Locate the cell with the specified text and output its [X, Y] center coordinate. 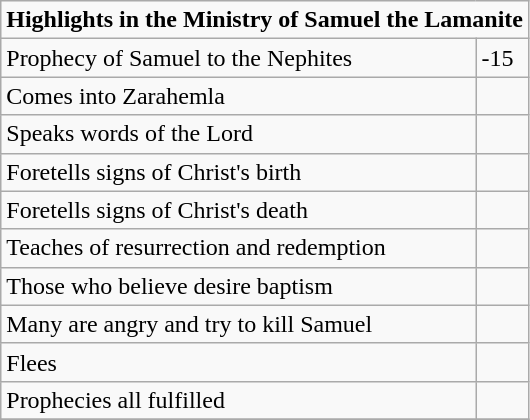
Foretells signs of Christ's death [238, 210]
Speaks words of the Lord [238, 134]
Highlights in the Ministry of Samuel the Lamanite [265, 20]
Flees [238, 362]
Foretells signs of Christ's birth [238, 172]
-15 [502, 58]
Prophecies all fulfilled [238, 400]
Teaches of resurrection and redemption [238, 248]
Prophecy of Samuel to the Nephites [238, 58]
Many are angry and try to kill Samuel [238, 324]
Comes into Zarahemla [238, 96]
Those who believe desire baptism [238, 286]
